Return (x, y) of the center of cell containing provided text 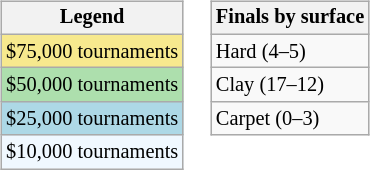
$10,000 tournaments (92, 152)
$75,000 tournaments (92, 51)
Carpet (0–3) (290, 119)
Legend (92, 18)
Hard (4–5) (290, 51)
$50,000 tournaments (92, 85)
Clay (17–12) (290, 85)
$25,000 tournaments (92, 119)
Finals by surface (290, 18)
